Extract the [X, Y] coordinate from the center of the cell holding the provided text.  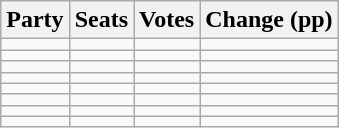
Seats [101, 20]
Votes [167, 20]
Party [35, 20]
Change (pp) [269, 20]
